Find where the given text appears and provide that cell's center as [X, Y] coordinate. 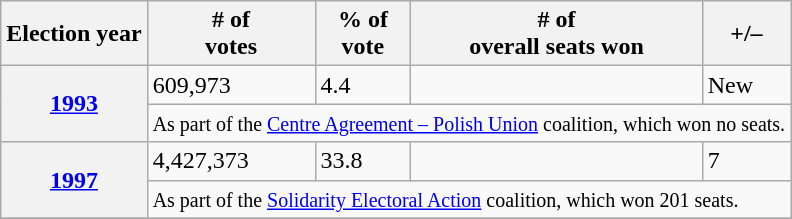
4.4 [363, 85]
Election year [74, 34]
+/– [746, 34]
As part of the Centre Agreement – Polish Union coalition, which won no seats. [469, 123]
# ofvotes [231, 34]
4,427,373 [231, 161]
1993 [74, 104]
7 [746, 161]
1997 [74, 180]
609,973 [231, 85]
As part of the Solidarity Electoral Action coalition, which won 201 seats. [469, 199]
% ofvote [363, 34]
New [746, 85]
33.8 [363, 161]
# ofoverall seats won [556, 34]
